Return the [X, Y] coordinate for the center point of the cell that contains the specified text.  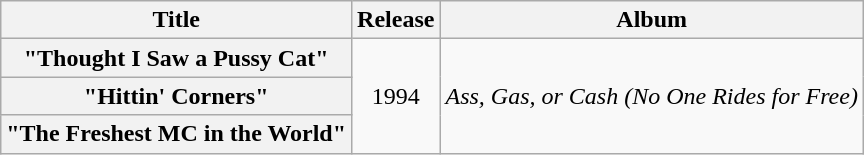
Title [176, 20]
"Hittin' Corners" [176, 96]
Album [652, 20]
Release [396, 20]
Ass, Gas, or Cash (No One Rides for Free) [652, 96]
"Thought I Saw a Pussy Cat" [176, 58]
1994 [396, 96]
"The Freshest MC in the World" [176, 134]
